Capture the cell that displays the provided text and extract its (X, Y) central coordinate. 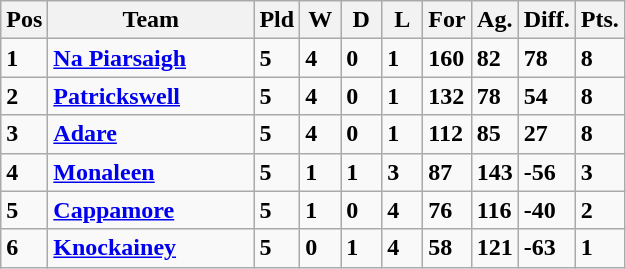
82 (494, 58)
Patrickswell (151, 96)
Monaleen (151, 172)
121 (494, 248)
Knockainey (151, 248)
87 (447, 172)
Adare (151, 134)
D (362, 20)
-40 (546, 210)
85 (494, 134)
160 (447, 58)
Ag. (494, 20)
W (320, 20)
Pos (24, 20)
-63 (546, 248)
Diff. (546, 20)
132 (447, 96)
143 (494, 172)
For (447, 20)
76 (447, 210)
27 (546, 134)
116 (494, 210)
Team (151, 20)
58 (447, 248)
Na Piarsaigh (151, 58)
L (402, 20)
112 (447, 134)
Pts. (600, 20)
-56 (546, 172)
54 (546, 96)
6 (24, 248)
Cappamore (151, 210)
Pld (277, 20)
